Return the [x, y] coordinate for the center point of the cell that contains the specified text.  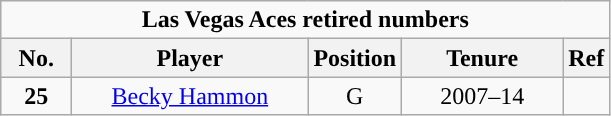
Ref [586, 58]
Player [190, 58]
25 [36, 96]
2007–14 [482, 96]
No. [36, 58]
G [355, 96]
Tenure [482, 58]
Las Vegas Aces retired numbers [306, 20]
Position [355, 58]
Becky Hammon [190, 96]
